Search for the cell housing the specified text and yield its [X, Y] center coordinate. 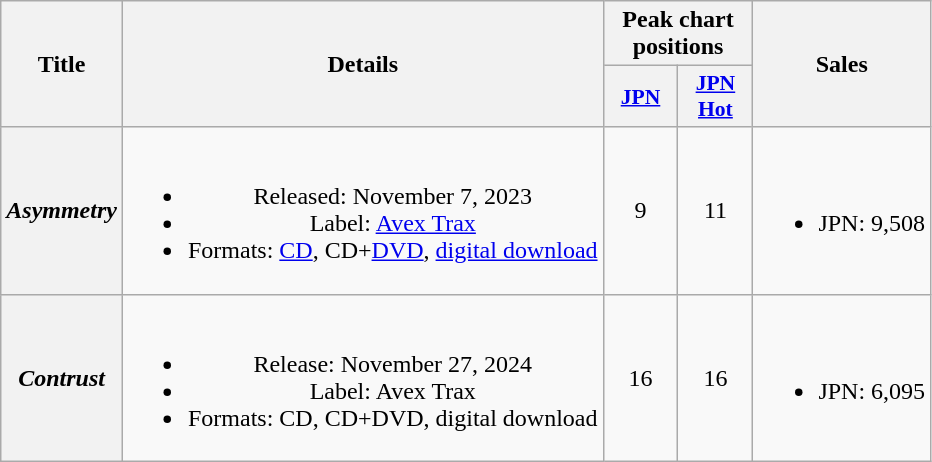
Released: November 7, 2023Label: Avex TraxFormats: CD, CD+DVD, digital download [362, 210]
JPN: 6,095 [842, 378]
JPN: 9,508 [842, 210]
JPNHot [716, 96]
Details [362, 64]
Asymmetry [62, 210]
Sales [842, 64]
Release: November 27, 2024Label: Avex TraxFormats: CD, CD+DVD, digital download [362, 378]
9 [640, 210]
11 [716, 210]
Contrust [62, 378]
Peak chart positions [678, 34]
Title [62, 64]
JPN [640, 96]
